Output the (X, Y) coordinate of the center of the cell containing the given text.  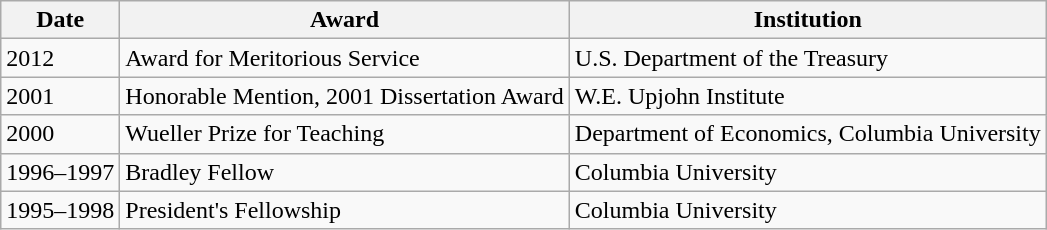
1995–1998 (60, 210)
Award for Meritorious Service (344, 58)
2001 (60, 96)
W.E. Upjohn Institute (808, 96)
Department of Economics, Columbia University (808, 134)
2012 (60, 58)
Wueller Prize for Teaching (344, 134)
U.S. Department of the Treasury (808, 58)
Institution (808, 20)
President's Fellowship (344, 210)
2000 (60, 134)
1996–1997 (60, 172)
Date (60, 20)
Honorable Mention, 2001 Dissertation Award (344, 96)
Bradley Fellow (344, 172)
Award (344, 20)
